Return (X, Y) of the center of cell containing provided text 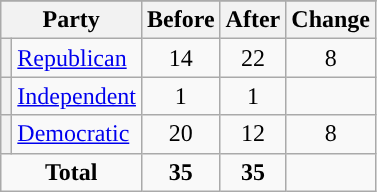
22 (253, 58)
Party (72, 20)
Change (331, 20)
Total (72, 172)
Before (180, 20)
After (253, 20)
Independent (77, 96)
12 (253, 134)
Democratic (77, 134)
14 (180, 58)
Republican (77, 58)
20 (180, 134)
